Provide the (X, Y) coordinate of the cell's center where the given text is located.  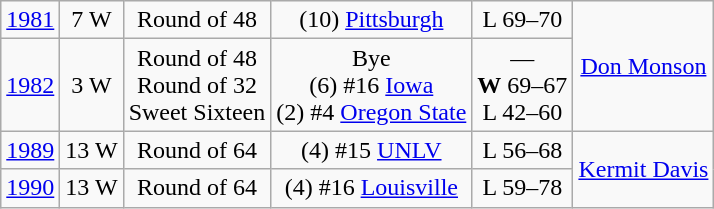
Kermit Davis (644, 169)
Don Monson (644, 66)
(10) Pittsburgh (372, 20)
1981 (30, 20)
Round of 48Round of 32Sweet Sixteen (197, 85)
L 59–78 (522, 188)
3 W (92, 85)
1990 (30, 188)
L 69–70 (522, 20)
(4) #16 Louisville (372, 188)
L 56–68 (522, 150)
Bye(6) #16 Iowa(2) #4 Oregon State (372, 85)
—W 69–67 L 42–60 (522, 85)
Round of 48 (197, 20)
1989 (30, 150)
7 W (92, 20)
(4) #15 UNLV (372, 150)
1982 (30, 85)
